Search for the cell housing the specified text and yield its (X, Y) center coordinate. 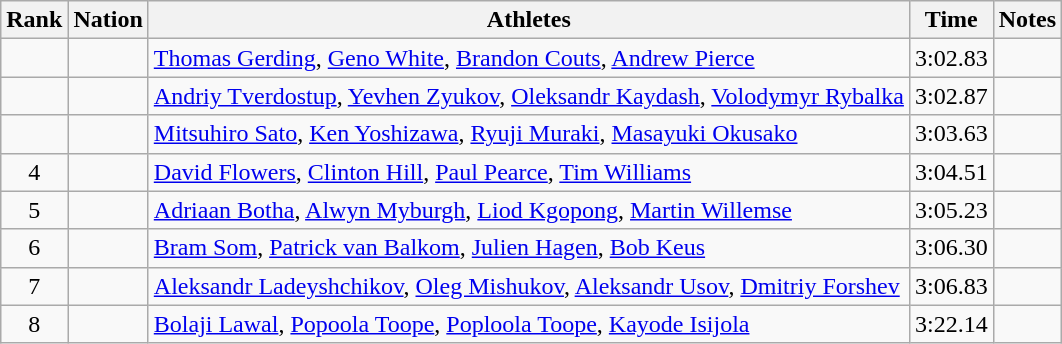
Time (951, 20)
3:05.23 (951, 210)
7 (34, 286)
4 (34, 172)
Nation (108, 20)
6 (34, 248)
3:06.83 (951, 286)
Bram Som, Patrick van Balkom, Julien Hagen, Bob Keus (528, 248)
Andriy Tverdostup, Yevhen Zyukov, Oleksandr Kaydash, Volodymyr Rybalka (528, 96)
5 (34, 210)
3:22.14 (951, 324)
Aleksandr Ladeyshchikov, Oleg Mishukov, Aleksandr Usov, Dmitriy Forshev (528, 286)
Mitsuhiro Sato, Ken Yoshizawa, Ryuji Muraki, Masayuki Okusako (528, 134)
3:03.63 (951, 134)
3:04.51 (951, 172)
3:02.83 (951, 58)
David Flowers, Clinton Hill, Paul Pearce, Tim Williams (528, 172)
Bolaji Lawal, Popoola Toope, Poploola Toope, Kayode Isijola (528, 324)
8 (34, 324)
3:06.30 (951, 248)
Athletes (528, 20)
Rank (34, 20)
Notes (1027, 20)
Adriaan Botha, Alwyn Myburgh, Liod Kgopong, Martin Willemse (528, 210)
3:02.87 (951, 96)
Thomas Gerding, Geno White, Brandon Couts, Andrew Pierce (528, 58)
